For the text-containing cell, return its midpoint in [x, y] coordinate format. 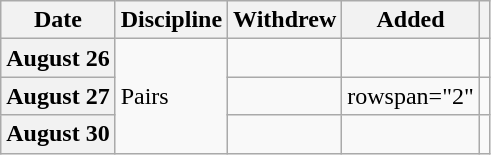
Withdrew [285, 20]
August 27 [58, 96]
Added [411, 20]
rowspan="2" [411, 96]
Pairs [171, 96]
August 30 [58, 134]
Discipline [171, 20]
Date [58, 20]
August 26 [58, 58]
